Provide the (X, Y) coordinate of the cell's center where the given text is located.  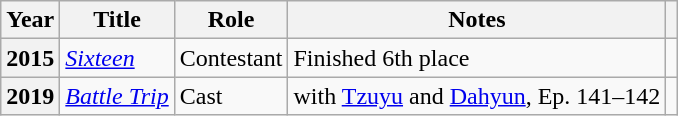
Contestant (231, 58)
Battle Trip (117, 96)
Role (231, 20)
Year (30, 20)
Notes (477, 20)
2019 (30, 96)
2015 (30, 58)
Finished 6th place (477, 58)
with Tzuyu and Dahyun, Ep. 141–142 (477, 96)
Title (117, 20)
Sixteen (117, 58)
Cast (231, 96)
